Identify which cell holds the provided text, then report its [X, Y] central coordinate. 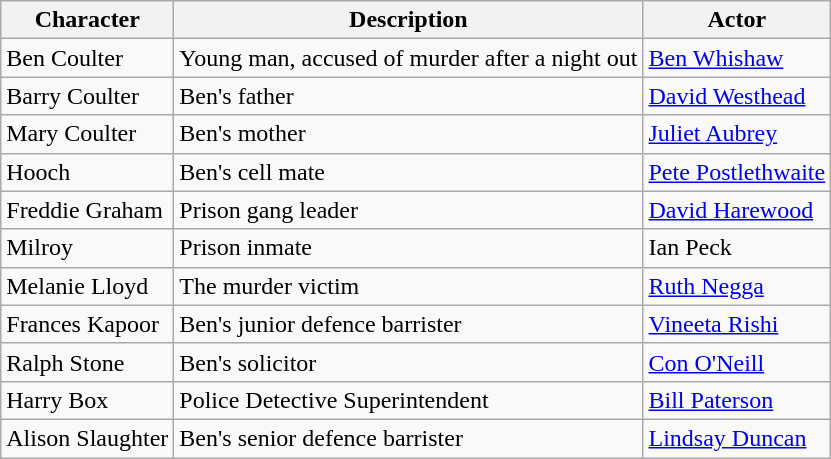
Ben's mother [408, 134]
Barry Coulter [88, 96]
Ben's father [408, 96]
David Westhead [737, 96]
Ben's cell mate [408, 172]
Lindsay Duncan [737, 438]
Vineeta Rishi [737, 324]
David Harewood [737, 210]
Ben's solicitor [408, 362]
Ben Whishaw [737, 58]
Freddie Graham [88, 210]
Police Detective Superintendent [408, 400]
The murder victim [408, 286]
Milroy [88, 248]
Frances Kapoor [88, 324]
Ruth Negga [737, 286]
Prison inmate [408, 248]
Mary Coulter [88, 134]
Melanie Lloyd [88, 286]
Actor [737, 20]
Juliet Aubrey [737, 134]
Character [88, 20]
Ian Peck [737, 248]
Harry Box [88, 400]
Pete Postlethwaite [737, 172]
Bill Paterson [737, 400]
Alison Slaughter [88, 438]
Description [408, 20]
Ben's junior defence barrister [408, 324]
Ben's senior defence barrister [408, 438]
Hooch [88, 172]
Young man, accused of murder after a night out [408, 58]
Prison gang leader [408, 210]
Ben Coulter [88, 58]
Ralph Stone [88, 362]
Con O'Neill [737, 362]
